Provide the [X, Y] coordinate of the cell's center where the given text is located.  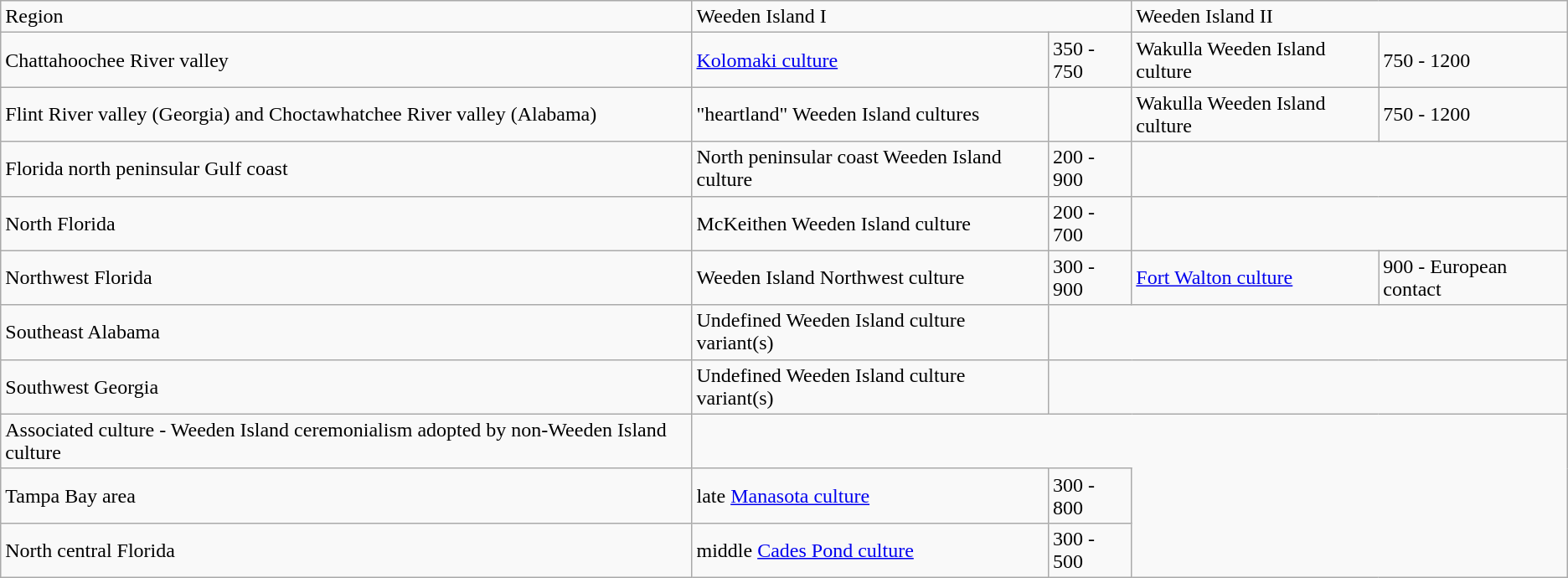
300 - 800 [1091, 496]
Weeden Island II [1349, 17]
900 - European contact [1473, 278]
Weeden Island Northwest culture [870, 278]
Weeden Island I [911, 17]
North peninsular coast Weeden Island culture [870, 169]
Region [347, 17]
200 - 700 [1091, 223]
middle Cades Pond culture [870, 550]
Flint River valley (Georgia) and Choctawhatchee River valley (Alabama) [347, 114]
Tampa Bay area [347, 496]
350 - 750 [1091, 60]
late Manasota culture [870, 496]
McKeithen Weeden Island culture [870, 223]
Florida north peninsular Gulf coast [347, 169]
Northwest Florida [347, 278]
300 - 500 [1091, 550]
North Florida [347, 223]
Associated culture - Weeden Island ceremonialism adopted by non-Weeden Island culture [347, 441]
Southwest Georgia [347, 387]
200 - 900 [1091, 169]
Fort Walton culture [1255, 278]
Chattahoochee River valley [347, 60]
Kolomaki culture [870, 60]
300 - 900 [1091, 278]
North central Florida [347, 550]
"heartland" Weeden Island cultures [870, 114]
Southeast Alabama [347, 332]
